Pinpoint the cell where the given text exists, returning its [X, Y] midpoint coordinate. 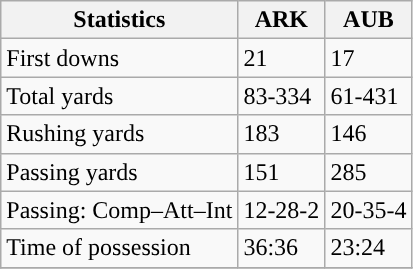
Rushing yards [120, 134]
17 [368, 58]
146 [368, 134]
285 [368, 172]
23:24 [368, 248]
151 [282, 172]
183 [282, 134]
Passing: Comp–Att–Int [120, 210]
Time of possession [120, 248]
Passing yards [120, 172]
AUB [368, 20]
21 [282, 58]
83-334 [282, 96]
61-431 [368, 96]
20-35-4 [368, 210]
First downs [120, 58]
12-28-2 [282, 210]
36:36 [282, 248]
Total yards [120, 96]
Statistics [120, 20]
ARK [282, 20]
